Extract the [X, Y] coordinate from the center of the cell holding the provided text.  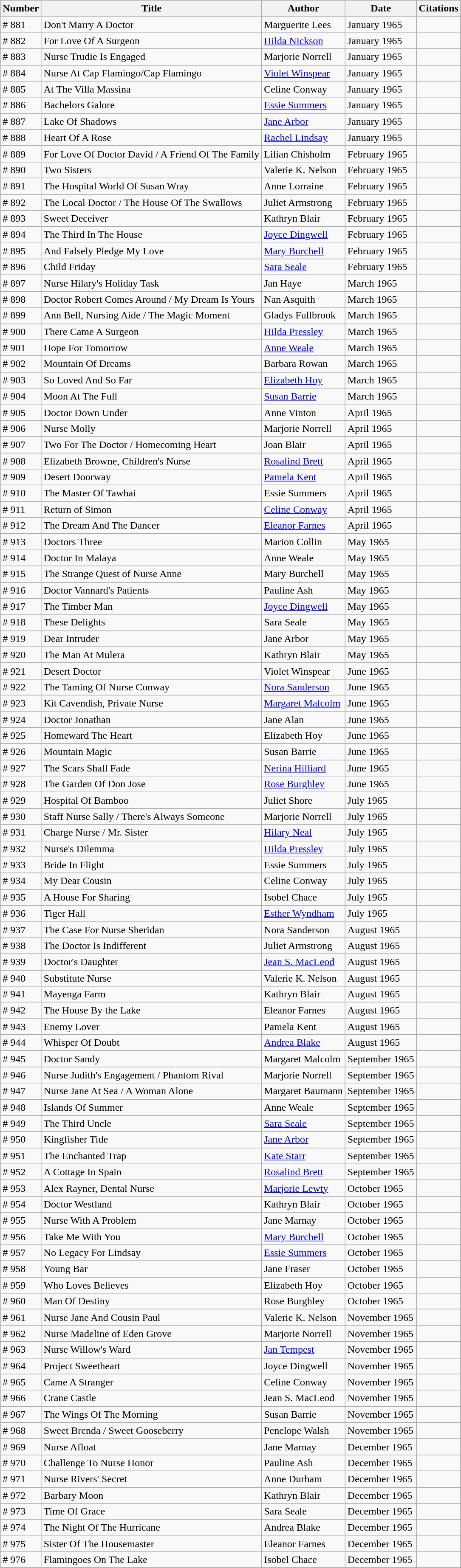
# 882 [21, 41]
# 960 [21, 1301]
Marguerite Lees [303, 25]
The Hospital World Of Susan Wray [151, 186]
Nurse Molly [151, 428]
The Wings Of The Morning [151, 1414]
# 900 [21, 332]
Penelope Walsh [303, 1430]
The Dream And The Dancer [151, 526]
Nurse Afloat [151, 1447]
# 953 [21, 1188]
# 956 [21, 1237]
# 949 [21, 1123]
# 945 [21, 1059]
Charge Nurse / Mr. Sister [151, 833]
Kate Starr [303, 1156]
# 971 [21, 1479]
Sweet Brenda / Sweet Gooseberry [151, 1430]
Desert Doctor [151, 671]
# 892 [21, 203]
# 951 [21, 1156]
# 955 [21, 1220]
# 909 [21, 477]
Barbary Moon [151, 1495]
# 941 [21, 994]
These Delights [151, 622]
The Strange Quest of Nurse Anne [151, 574]
At The Villa Massina [151, 89]
Homeward The Heart [151, 736]
Mayenga Farm [151, 994]
The Garden Of Don Jose [151, 784]
Author [303, 8]
# 969 [21, 1447]
# 970 [21, 1463]
Doctor Vannard's Patients [151, 590]
Nurse Trudie Is Engaged [151, 57]
Marjorie Lewty [303, 1188]
Who Loves Believes [151, 1285]
Bride In Flight [151, 865]
# 972 [21, 1495]
The House By the Lake [151, 1011]
A House For Sharing [151, 897]
Don't Marry A Doctor [151, 25]
# 887 [21, 121]
Gladys Fullbrook [303, 315]
# 925 [21, 736]
The Timber Man [151, 606]
Nurse Willow's Ward [151, 1350]
# 966 [21, 1398]
Doctor Robert Comes Around / My Dream Is Yours [151, 299]
Nurse Jane At Sea / A Woman Alone [151, 1091]
# 914 [21, 558]
Child Friday [151, 267]
Moon At The Full [151, 396]
# 940 [21, 978]
Young Bar [151, 1269]
# 915 [21, 574]
The Third Uncle [151, 1123]
# 964 [21, 1366]
Came A Stranger [151, 1382]
Doctor Westland [151, 1204]
Hilary Neal [303, 833]
Hilda Nickson [303, 41]
Marion Collin [303, 542]
# 950 [21, 1140]
Nurse's Dilemma [151, 849]
# 962 [21, 1334]
Nurse With A Problem [151, 1220]
# 930 [21, 816]
Dear Intruder [151, 639]
Mountain Magic [151, 752]
Citations [438, 8]
Jan Haye [303, 283]
# 916 [21, 590]
Mountain Of Dreams [151, 364]
And Falsely Pledge My Love [151, 251]
# 935 [21, 897]
Esther Wyndham [303, 913]
# 934 [21, 881]
Joan Blair [303, 445]
# 889 [21, 154]
# 965 [21, 1382]
# 938 [21, 946]
# 890 [21, 170]
# 954 [21, 1204]
Man Of Destiny [151, 1301]
The Man At Mulera [151, 655]
A Cottage In Spain [151, 1172]
# 906 [21, 428]
# 895 [21, 251]
# 896 [21, 267]
# 891 [21, 186]
# 884 [21, 73]
# 942 [21, 1011]
# 933 [21, 865]
# 899 [21, 315]
# 974 [21, 1528]
# 908 [21, 461]
# 952 [21, 1172]
Number [21, 8]
# 943 [21, 1027]
# 901 [21, 348]
For Love Of A Surgeon [151, 41]
# 905 [21, 412]
Alex Rayner, Dental Nurse [151, 1188]
Lake Of Shadows [151, 121]
The Night Of The Hurricane [151, 1528]
Flamingoes On The Lake [151, 1560]
Staff Nurse Sally / There's Always Someone [151, 816]
Nurse Madeline of Eden Grove [151, 1334]
Doctor Jonathan [151, 720]
# 944 [21, 1043]
Nurse At Cap Flamingo/Cap Flamingo [151, 73]
Nerina Hilliard [303, 768]
Time Of Grace [151, 1512]
# 897 [21, 283]
# 957 [21, 1253]
# 968 [21, 1430]
# 918 [21, 622]
# 936 [21, 913]
Whisper Of Doubt [151, 1043]
# 931 [21, 833]
Kingfisher Tide [151, 1140]
# 948 [21, 1107]
So Loved And So Far [151, 380]
Title [151, 8]
Nan Asquith [303, 299]
# 973 [21, 1512]
# 911 [21, 510]
# 937 [21, 929]
# 919 [21, 639]
# 904 [21, 396]
Project Sweetheart [151, 1366]
The Local Doctor / The House Of The Swallows [151, 203]
# 921 [21, 671]
For Love Of Doctor David / A Friend Of The Family [151, 154]
Doctor Down Under [151, 412]
# 929 [21, 800]
The Third In The House [151, 235]
Tiger Hall [151, 913]
Challenge To Nurse Honor [151, 1463]
There Came A Surgeon [151, 332]
Jane Alan [303, 720]
Crane Castle [151, 1398]
# 917 [21, 606]
# 923 [21, 703]
# 976 [21, 1560]
Juliet Shore [303, 800]
# 924 [21, 720]
Margaret Baumann [303, 1091]
Take Me With You [151, 1237]
# 927 [21, 768]
No Legacy For Lindsay [151, 1253]
Anne Lorraine [303, 186]
Return of Simon [151, 510]
Date [381, 8]
# 883 [21, 57]
# 910 [21, 493]
The Case For Nurse Sheridan [151, 929]
The Doctor Is Indifferent [151, 946]
# 907 [21, 445]
The Master Of Tawhai [151, 493]
Kit Cavendish, Private Nurse [151, 703]
The Enchanted Trap [151, 1156]
The Scars Shall Fade [151, 768]
Enemy Lover [151, 1027]
# 893 [21, 219]
# 888 [21, 138]
# 922 [21, 687]
# 885 [21, 89]
# 902 [21, 364]
Lilian Chisholm [303, 154]
Barbara Rowan [303, 364]
Two For The Doctor / Homecoming Heart [151, 445]
Hope For Tomorrow [151, 348]
# 946 [21, 1075]
# 947 [21, 1091]
Jan Tempest [303, 1350]
Substitute Nurse [151, 978]
Anne Durham [303, 1479]
Sister Of The Housemaster [151, 1544]
The Taming Of Nurse Conway [151, 687]
Islands Of Summer [151, 1107]
# 928 [21, 784]
Nurse Jane And Cousin Paul [151, 1317]
Anne Vinton [303, 412]
# 912 [21, 526]
# 881 [21, 25]
# 926 [21, 752]
Doctor's Daughter [151, 962]
# 958 [21, 1269]
# 898 [21, 299]
Desert Doorway [151, 477]
Nurse Hilary's Holiday Task [151, 283]
# 903 [21, 380]
Hospital Of Bamboo [151, 800]
# 961 [21, 1317]
Doctor In Malaya [151, 558]
# 939 [21, 962]
Heart Of A Rose [151, 138]
# 920 [21, 655]
Doctors Three [151, 542]
Ann Bell, Nursing Aide / The Magic Moment [151, 315]
# 886 [21, 105]
Bachelors Galore [151, 105]
Jane Fraser [303, 1269]
Two Sisters [151, 170]
# 913 [21, 542]
Elizabeth Browne, Children's Nurse [151, 461]
Nurse Judith's Engagement / Phantom Rival [151, 1075]
# 975 [21, 1544]
# 967 [21, 1414]
Nurse Rivers' Secret [151, 1479]
Sweet Deceiver [151, 219]
My Dear Cousin [151, 881]
# 894 [21, 235]
Rachel Lindsay [303, 138]
# 959 [21, 1285]
# 963 [21, 1350]
Doctor Sandy [151, 1059]
# 932 [21, 849]
